For the text-containing cell, return its midpoint in (X, Y) coordinate format. 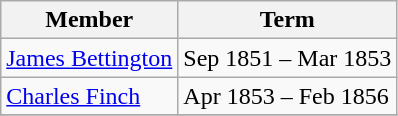
Charles Finch (90, 96)
Term (288, 20)
Sep 1851 – Mar 1853 (288, 58)
Member (90, 20)
Apr 1853 – Feb 1856 (288, 96)
James Bettington (90, 58)
